Search for the cell housing the specified text and yield its [X, Y] center coordinate. 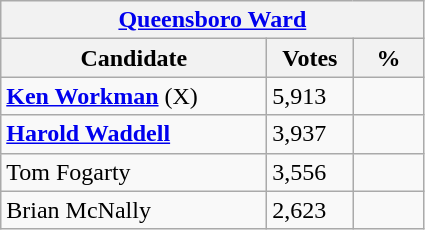
Candidate [134, 58]
3,556 [310, 172]
5,913 [310, 96]
Harold Waddell [134, 134]
2,623 [310, 210]
% [388, 58]
Votes [310, 58]
Ken Workman (X) [134, 96]
Tom Fogarty [134, 172]
Brian McNally [134, 210]
Queensboro Ward [212, 20]
3,937 [310, 134]
